Detect which cell encompasses the target text, then output its [x, y] center coordinate. 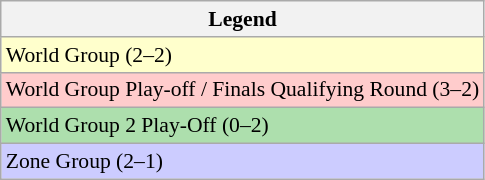
World Group Play-off / Finals Qualifying Round (3–2) [242, 90]
Legend [242, 19]
World Group (2–2) [242, 55]
Zone Group (2–1) [242, 162]
World Group 2 Play-Off (0–2) [242, 126]
